Return the [X, Y] coordinate for the center point of the cell that contains the specified text.  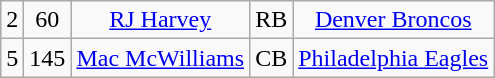
2 [12, 20]
145 [48, 58]
RJ Harvey [160, 20]
Philadelphia Eagles [394, 58]
Mac McWilliams [160, 58]
CB [272, 58]
RB [272, 20]
5 [12, 58]
Denver Broncos [394, 20]
60 [48, 20]
